For the text-containing cell, return its midpoint in [X, Y] coordinate format. 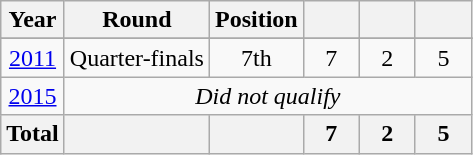
Quarter-finals [136, 58]
Round [136, 20]
7th [256, 58]
2011 [33, 58]
2015 [33, 96]
Did not qualify [268, 96]
Year [33, 20]
Total [33, 134]
Position [256, 20]
